For the text-containing cell, return its midpoint in (x, y) coordinate format. 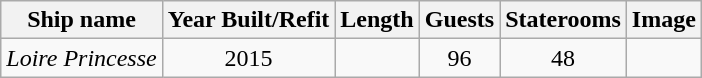
Guests (459, 20)
Length (377, 20)
Staterooms (564, 20)
48 (564, 58)
96 (459, 58)
Year Built/Refit (248, 20)
Ship name (82, 20)
Loire Princesse (82, 58)
2015 (248, 58)
Image (664, 20)
